Determine the [X, Y] coordinate at the center of the cell enclosing the given text.  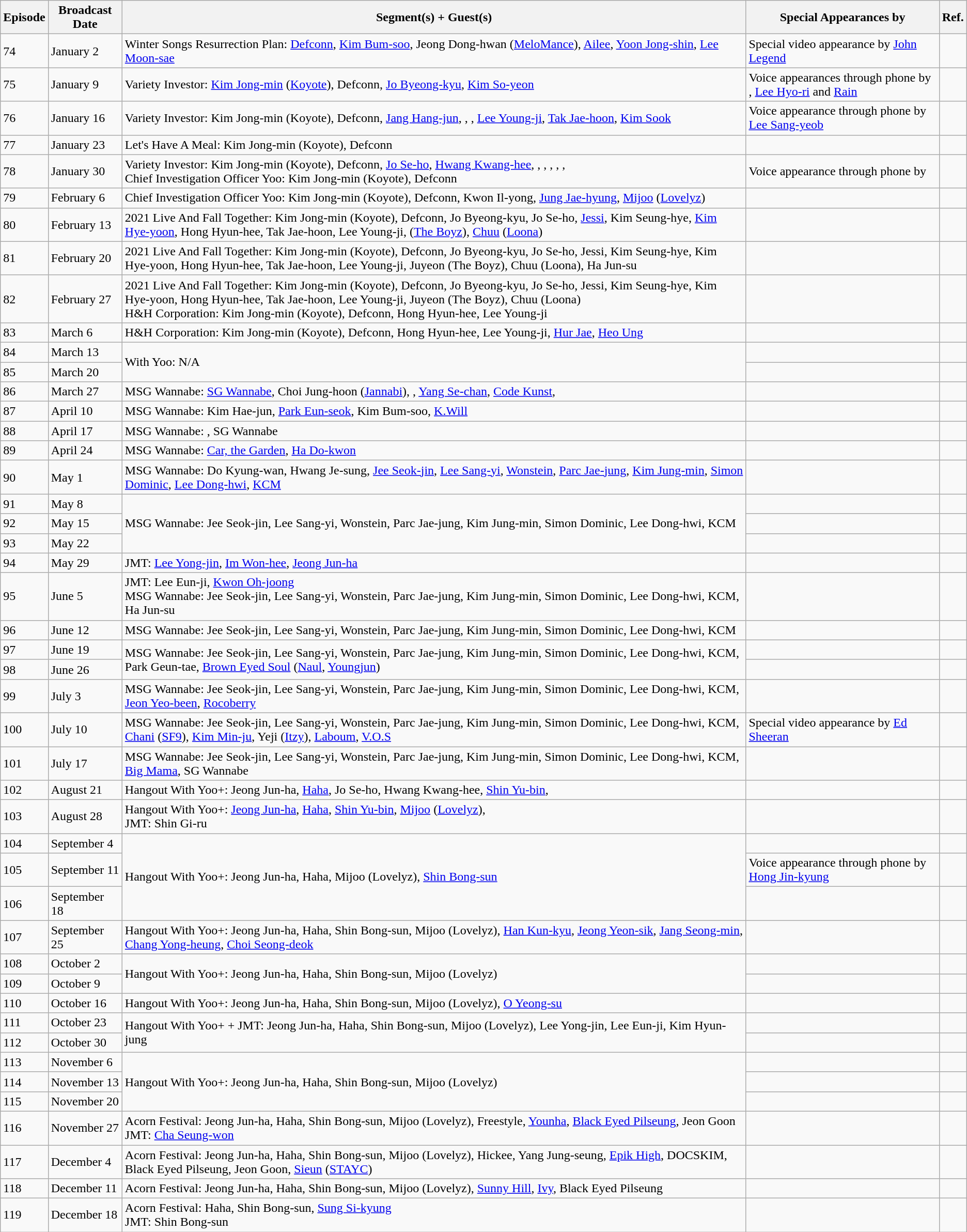
75 [24, 85]
110 [24, 1003]
MSG Wannabe: Jee Seok-jin, Lee Sang-yi, Wonstein, Parc Jae-jung, Kim Jung-min, Simon Dominic, Lee Dong-hwi, KCM, Jeon Yeo-been, Rocoberry [434, 696]
91 [24, 504]
MSG Wannabe: Car, the Garden, Ha Do-kwon [434, 451]
97 [24, 650]
October 2 [85, 964]
February 6 [85, 198]
May 8 [85, 504]
April 24 [85, 451]
March 27 [85, 392]
February 20 [85, 258]
April 17 [85, 431]
October 30 [85, 1042]
104 [24, 843]
Variety Investor: Kim Jong-min (Koyote), Defconn, Jo Byeong-kyu, Kim So-yeon [434, 85]
February 27 [85, 299]
117 [24, 1162]
111 [24, 1023]
MSG Wannabe: Kim Hae-jun, Park Eun-seok, Kim Bum-soo, K.Will [434, 411]
81 [24, 258]
94 [24, 563]
Voice appearance through phone by Hong Jin-kyung [843, 870]
June 5 [85, 596]
H&H Corporation: Kim Jong-min (Koyote), Defconn, Hong Hyun-hee, Lee Young-ji, Hur Jae, Heo Ung [434, 332]
October 23 [85, 1023]
January 30 [85, 172]
Special Appearances by [843, 18]
114 [24, 1082]
99 [24, 696]
Voice appearance through phone by Lee Sang-yeob [843, 118]
JMT: Lee Yong-jin, Im Won-hee, Jeong Jun-ha [434, 563]
108 [24, 964]
84 [24, 352]
85 [24, 372]
MSG Wannabe: SG Wannabe, Choi Jung-hoon (Jannabi), , Yang Se-chan, Code Kunst, [434, 392]
July 10 [85, 730]
November 27 [85, 1128]
80 [24, 224]
December 11 [85, 1189]
87 [24, 411]
89 [24, 451]
78 [24, 172]
103 [24, 817]
September 25 [85, 937]
With Yoo: N/A [434, 362]
98 [24, 669]
March 6 [85, 332]
113 [24, 1062]
May 1 [85, 478]
June 19 [85, 650]
Hangout With Yoo+ + JMT: Jeong Jun-ha, Haha, Shin Bong-sun, Mijoo (Lovelyz), Lee Yong-jin, Lee Eun-ji, Kim Hyun-jung [434, 1033]
July 17 [85, 763]
83 [24, 332]
79 [24, 198]
Hangout With Yoo+: Jeong Jun-ha, Haha, Mijoo (Lovelyz), Shin Bong-sun [434, 877]
Acorn Festival: Jeong Jun-ha, Haha, Shin Bong-sun, Mijoo (Lovelyz), Sunny Hill, Ivy, Black Eyed Pilseung [434, 1189]
May 22 [85, 543]
Hangout With Yoo+: Jeong Jun-ha, Haha, Jo Se-ho, Hwang Kwang-hee, Shin Yu-bin, [434, 790]
Broadcast Date [85, 18]
Hangout With Yoo+: Jeong Jun-ha, Haha, Shin Yu-bin, Mijoo (Lovelyz), JMT: Shin Gi-ru [434, 817]
106 [24, 903]
Variety Investor: Kim Jong-min (Koyote), Defconn, Jang Hang-jun, , , Lee Young-ji, Tak Jae-hoon, Kim Sook [434, 118]
February 13 [85, 224]
January 9 [85, 85]
116 [24, 1128]
September 4 [85, 843]
May 29 [85, 563]
November 13 [85, 1082]
March 13 [85, 352]
Acorn Festival: Jeong Jun-ha, Haha, Shin Bong-sun, Mijoo (Lovelyz), Freestyle, Younha, Black Eyed Pilseung, Jeon GoonJMT: Cha Seung-won [434, 1128]
Hangout With Yoo+: Jeong Jun-ha, Haha, Shin Bong-sun, Mijoo (Lovelyz), Han Kun-kyu, Jeong Yeon-sik, Jang Seong-min, Chang Yong-heung, Choi Seong-deok [434, 937]
101 [24, 763]
86 [24, 392]
74 [24, 51]
October 9 [85, 983]
Let's Have A Meal: Kim Jong-min (Koyote), Defconn [434, 145]
105 [24, 870]
118 [24, 1189]
95 [24, 596]
115 [24, 1101]
82 [24, 299]
76 [24, 118]
January 23 [85, 145]
92 [24, 523]
Special video appearance by John Legend [843, 51]
Chief Investigation Officer Yoo: Kim Jong-min (Koyote), Defconn, Kwon Il-yong, Jung Jae-hyung, Mijoo (Lovelyz) [434, 198]
June 12 [85, 630]
November 20 [85, 1101]
107 [24, 937]
Voice appearances through phone by , Lee Hyo-ri and Rain [843, 85]
August 21 [85, 790]
MSG Wannabe: Jee Seok-jin, Lee Sang-yi, Wonstein, Parc Jae-jung, Kim Jung-min, Simon Dominic, Lee Dong-hwi, KCM, Big Mama, SG Wannabe [434, 763]
Special video appearance by Ed Sheeran [843, 730]
September 18 [85, 903]
88 [24, 431]
119 [24, 1215]
Ref. [953, 18]
August 28 [85, 817]
109 [24, 983]
October 16 [85, 1003]
Episode [24, 18]
MSG Wannabe: , SG Wannabe [434, 431]
112 [24, 1042]
MSG Wannabe: Do Kyung-wan, Hwang Je-sung, Jee Seok-jin, Lee Sang-yi, Wonstein, Parc Jae-jung, Kim Jung-min, Simon Dominic, Lee Dong-hwi, KCM [434, 478]
96 [24, 630]
June 26 [85, 669]
90 [24, 478]
77 [24, 145]
December 18 [85, 1215]
102 [24, 790]
Segment(s) + Guest(s) [434, 18]
November 6 [85, 1062]
Hangout With Yoo+: Jeong Jun-ha, Haha, Shin Bong-sun, Mijoo (Lovelyz), O Yeong-su [434, 1003]
July 3 [85, 696]
100 [24, 730]
September 11 [85, 870]
January 16 [85, 118]
Winter Songs Resurrection Plan: Defconn, Kim Bum-soo, Jeong Dong-hwan (MeloMance), Ailee, Yoon Jong-shin, Lee Moon-sae [434, 51]
May 15 [85, 523]
April 10 [85, 411]
Acorn Festival: Haha, Shin Bong-sun, Sung Si-kyungJMT: Shin Bong-sun [434, 1215]
March 20 [85, 372]
December 4 [85, 1162]
93 [24, 543]
January 2 [85, 51]
Voice appearance through phone by [843, 172]
